Pinpoint the cell where the given text exists, returning its [X, Y] midpoint coordinate. 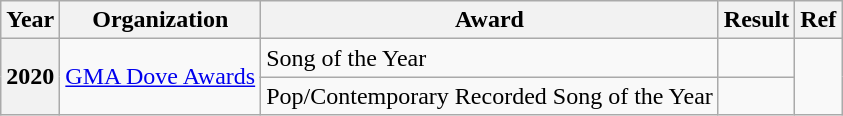
Organization [160, 20]
2020 [30, 77]
Result [756, 20]
Ref [818, 20]
Year [30, 20]
GMA Dove Awards [160, 77]
Award [490, 20]
Song of the Year [490, 58]
Pop/Contemporary Recorded Song of the Year [490, 96]
